Find where the given text appears and provide that cell's center as (x, y) coordinate. 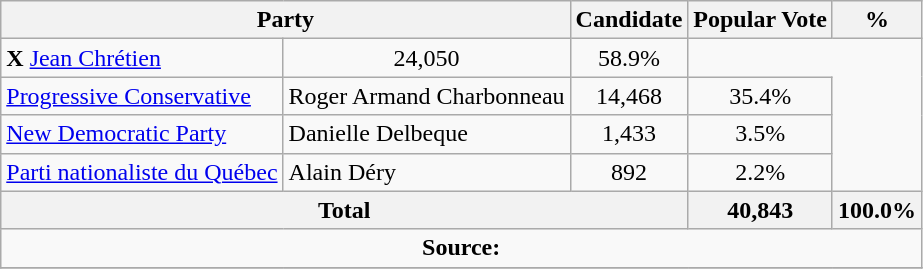
Popular Vote (760, 20)
New Democratic Party (142, 134)
Parti nationaliste du Québec (142, 172)
Danielle Delbeque (426, 134)
3.5% (760, 134)
Total (344, 210)
Source: (462, 248)
1,433 (629, 134)
892 (629, 172)
% (876, 20)
Party (286, 20)
Progressive Conservative (142, 96)
X Jean Chrétien (142, 58)
Candidate (629, 20)
40,843 (760, 210)
Alain Déry (426, 172)
24,050 (426, 58)
2.2% (760, 172)
58.9% (629, 58)
35.4% (760, 96)
100.0% (876, 210)
Roger Armand Charbonneau (426, 96)
14,468 (629, 96)
